Search for the cell housing the specified text and yield its [x, y] center coordinate. 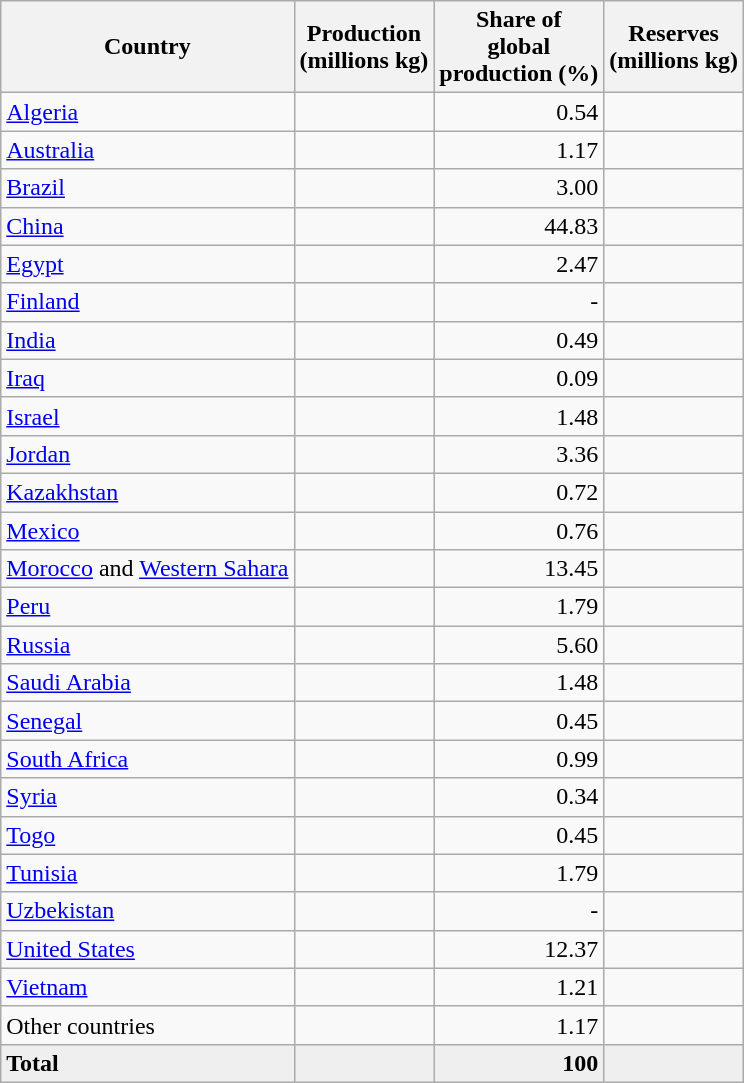
Country [148, 47]
United States [148, 949]
Algeria [148, 112]
Russia [148, 645]
3.00 [519, 188]
Saudi Arabia [148, 683]
Production (millions kg) [364, 47]
Morocco and Western Sahara [148, 569]
0.09 [519, 378]
Mexico [148, 531]
Finland [148, 302]
Egypt [148, 264]
44.83 [519, 226]
0.72 [519, 492]
Senegal [148, 721]
0.49 [519, 340]
India [148, 340]
Kazakhstan [148, 492]
Jordan [148, 454]
Total [148, 1063]
0.34 [519, 797]
China [148, 226]
Peru [148, 607]
13.45 [519, 569]
South Africa [148, 759]
Other countries [148, 1025]
Vietnam [148, 987]
Syria [148, 797]
Australia [148, 150]
Share of global production (%) [519, 47]
5.60 [519, 645]
12.37 [519, 949]
Iraq [148, 378]
Brazil [148, 188]
Togo [148, 835]
2.47 [519, 264]
3.36 [519, 454]
0.99 [519, 759]
Uzbekistan [148, 911]
Israel [148, 416]
100 [519, 1063]
0.76 [519, 531]
1.21 [519, 987]
Reserves(millions kg) [674, 47]
0.54 [519, 112]
Tunisia [148, 873]
